Identify which cell holds the provided text, then report its (x, y) central coordinate. 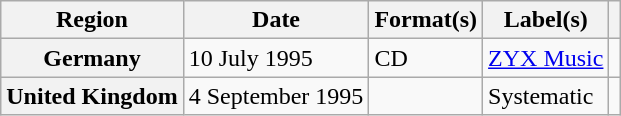
United Kingdom (92, 96)
ZYX Music (546, 58)
4 September 1995 (276, 96)
Germany (92, 58)
Systematic (546, 96)
Format(s) (426, 20)
10 July 1995 (276, 58)
CD (426, 58)
Label(s) (546, 20)
Region (92, 20)
Date (276, 20)
